Find where the given text appears and provide that cell's center as (x, y) coordinate. 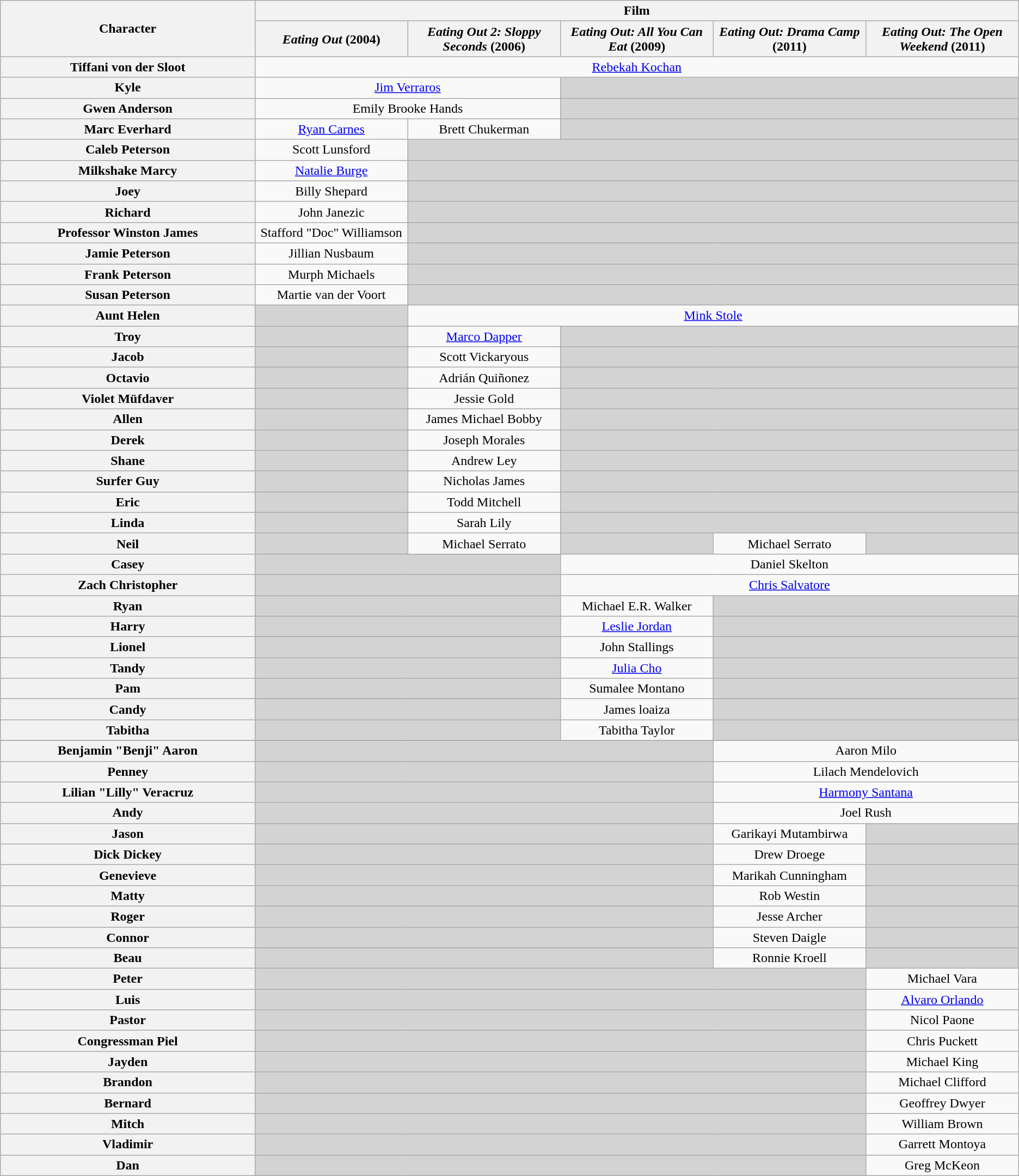
Surfer Guy (128, 481)
Scott Lunsford (331, 150)
Greg McKeon (943, 1165)
Bernard (128, 1103)
Murph Michaels (331, 274)
Aunt Helen (128, 316)
Ryan Carnes (331, 129)
Andrew Ley (484, 461)
Adrián Quiñonez (484, 378)
Eric (128, 502)
Jillian Nusbaum (331, 253)
Julia Cho (637, 668)
Michael Clifford (943, 1082)
Pam (128, 689)
John Janezic (331, 212)
Sumalee Montano (637, 689)
Jesse Archer (789, 916)
Mitch (128, 1124)
Lionel (128, 647)
Eating Out: All You Can Eat (2009) (637, 39)
Natalie Burge (331, 170)
Rob Westin (789, 896)
Matty (128, 896)
Allen (128, 419)
Stafford "Doc" Williamson (331, 232)
Garrett Montoya (943, 1144)
Neil (128, 543)
Chris Salvatore (790, 585)
Ronnie Kroell (789, 958)
Billy Shepard (331, 191)
Martie van der Voort (331, 295)
Michael E.R. Walker (637, 606)
Beau (128, 958)
Gwen Anderson (128, 108)
Steven Daigle (789, 937)
Shane (128, 461)
Film (637, 11)
Troy (128, 336)
Eating Out: The Open Weekend (2011) (943, 39)
Marc Everhard (128, 129)
Marco Dapper (484, 336)
Jessie Gold (484, 399)
Derek (128, 440)
Scott Vickaryous (484, 357)
Character (128, 28)
Tabitha Taylor (637, 730)
Jayden (128, 1062)
Tiffani von der Sloot (128, 67)
Eating Out (2004) (331, 39)
Aaron Milo (865, 751)
Dick Dickey (128, 854)
Rebekah Kochan (637, 67)
Caleb Peterson (128, 150)
William Brown (943, 1124)
Brett Chukerman (484, 129)
Nicholas James (484, 481)
Emily Brooke Hands (407, 108)
Geoffrey Dwyer (943, 1103)
Candy (128, 709)
Zach Christopher (128, 585)
Vladimir (128, 1144)
Milkshake Marcy (128, 170)
Peter (128, 979)
Roger (128, 916)
Violet Müfdaver (128, 399)
Daniel Skelton (790, 564)
James loaiza (637, 709)
John Stallings (637, 647)
Connor (128, 937)
Pastor (128, 1020)
Eating Out 2: Sloppy Seconds (2006) (484, 39)
Michael Vara (943, 979)
Eating Out: Drama Camp (2011) (789, 39)
Susan Peterson (128, 295)
Luis (128, 1000)
Marikah Cunningham (789, 875)
Professor Winston James (128, 232)
Lilian "Lilly" Veracruz (128, 792)
Joel Rush (865, 813)
Joey (128, 191)
Linda (128, 523)
Genevieve (128, 875)
Penney (128, 771)
Tandy (128, 668)
Lilach Mendelovich (865, 771)
James Michael Bobby (484, 419)
Benjamin "Benji" Aaron (128, 751)
Casey (128, 564)
Andy (128, 813)
Tabitha (128, 730)
Garikayi Mutambirwa (789, 834)
Jason (128, 834)
Todd Mitchell (484, 502)
Michael King (943, 1062)
Mink Stole (713, 316)
Harry (128, 627)
Alvaro Orlando (943, 1000)
Richard (128, 212)
Jim Verraros (407, 88)
Octavio (128, 378)
Jacob (128, 357)
Nicol Paone (943, 1020)
Jamie Peterson (128, 253)
Leslie Jordan (637, 627)
Chris Puckett (943, 1041)
Congressman Piel (128, 1041)
Dan (128, 1165)
Sarah Lily (484, 523)
Drew Droege (789, 854)
Ryan (128, 606)
Kyle (128, 88)
Frank Peterson (128, 274)
Harmony Santana (865, 792)
Joseph Morales (484, 440)
Brandon (128, 1082)
